Scan for the cell matching the given text and deliver its (x, y) coordinate at center. 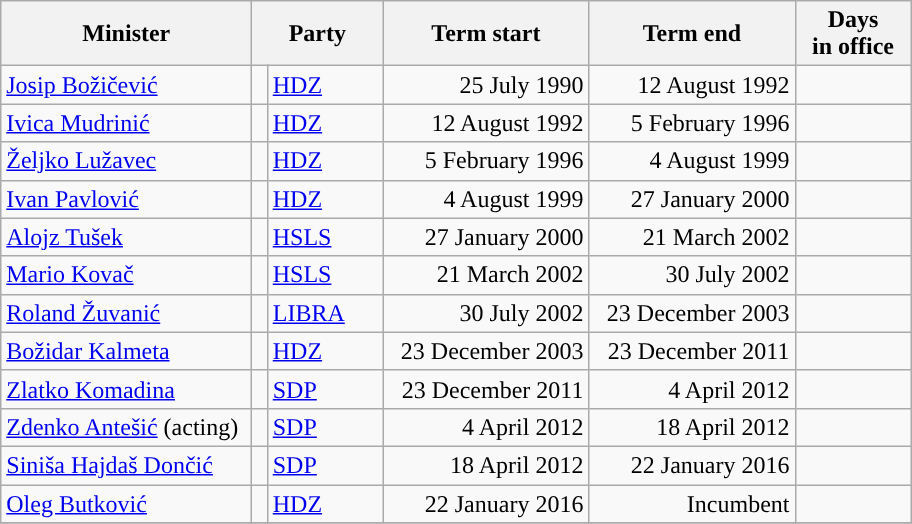
LIBRA (325, 313)
Siniša Hajdaš Dončić (126, 465)
Minister (126, 34)
Alojz Tušek (126, 237)
Božidar Kalmeta (126, 351)
Zdenko Antešić (acting) (126, 427)
Mario Kovač (126, 275)
Ivica Mudrinić (126, 123)
Josip Božičević (126, 85)
Zlatko Komadina (126, 389)
Incumbent (692, 503)
Term start (486, 34)
Željko Lužavec (126, 161)
Days in office (853, 34)
Oleg Butković (126, 503)
Party (318, 34)
Term end (692, 34)
25 July 1990 (486, 85)
Ivan Pavlović (126, 199)
Roland Žuvanić (126, 313)
